From the cell containing the given text, extract its center point as [x, y] coordinate. 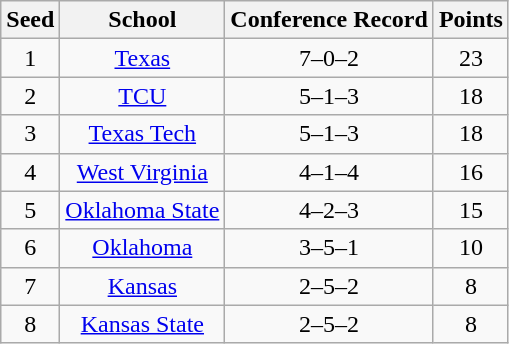
5 [30, 210]
Points [470, 20]
3 [30, 134]
Kansas [142, 286]
Texas Tech [142, 134]
4 [30, 172]
4–2–3 [330, 210]
1 [30, 58]
7 [30, 286]
2 [30, 96]
Conference Record [330, 20]
Oklahoma State [142, 210]
3–5–1 [330, 248]
23 [470, 58]
10 [470, 248]
15 [470, 210]
Kansas State [142, 324]
7–0–2 [330, 58]
16 [470, 172]
School [142, 20]
4–1–4 [330, 172]
Oklahoma [142, 248]
Seed [30, 20]
6 [30, 248]
West Virginia [142, 172]
Texas [142, 58]
TCU [142, 96]
